Identify which cell holds the provided text, then report its [X, Y] central coordinate. 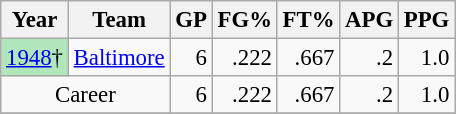
Year [35, 20]
Career [86, 95]
1948† [35, 58]
GP [191, 20]
PPG [426, 20]
Baltimore [119, 58]
APG [370, 20]
FG% [244, 20]
Team [119, 20]
FT% [308, 20]
